Return the (x, y) coordinate for the center point of the cell that contains the specified text.  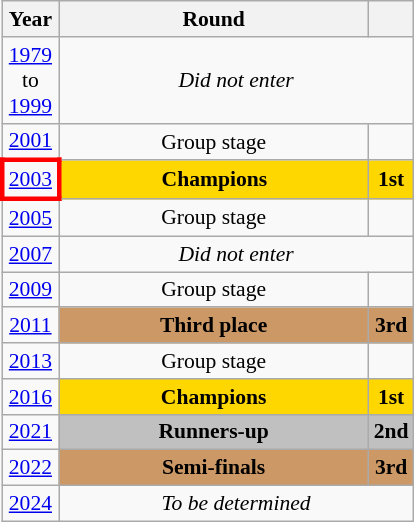
1979to1999 (30, 80)
2001 (30, 142)
To be determined (236, 504)
2024 (30, 504)
2011 (30, 326)
2003 (30, 180)
Year (30, 19)
2nd (392, 432)
2021 (30, 432)
2005 (30, 218)
2013 (30, 361)
2022 (30, 468)
2016 (30, 397)
Semi-finals (214, 468)
Runners-up (214, 432)
Round (214, 19)
Third place (214, 326)
2007 (30, 254)
2009 (30, 290)
